Provide the (X, Y) coordinate of the cell's center where the given text is located.  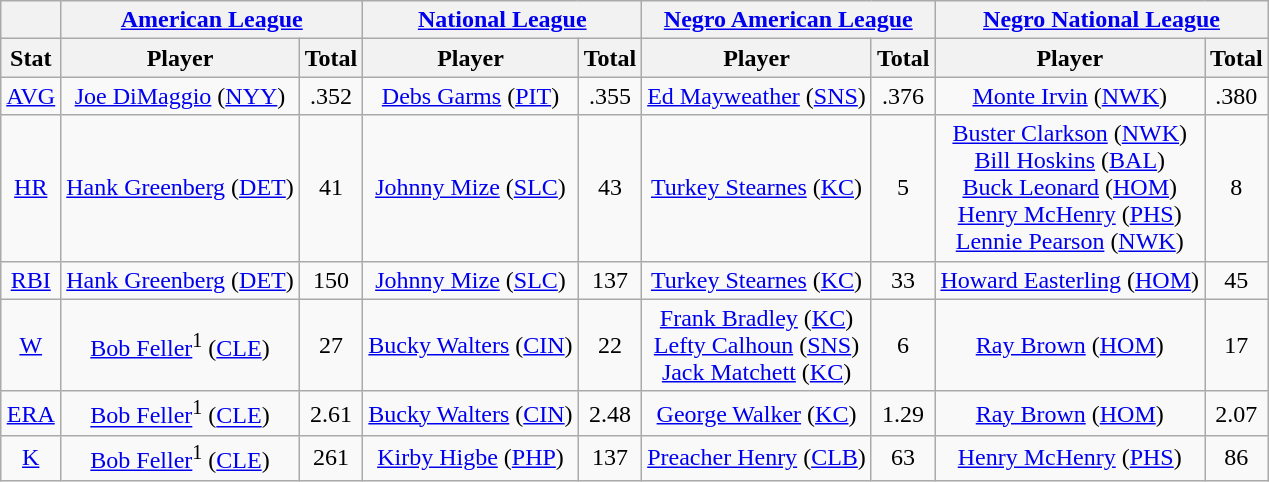
HR (31, 188)
Howard Easterling (HOM) (1070, 280)
2.48 (610, 414)
Preacher Henry (CLB) (757, 458)
41 (331, 188)
86 (1237, 458)
33 (903, 280)
Kirby Higbe (PHP) (470, 458)
Frank Bradley (KC)Lefty Calhoun (SNS)Jack Matchett (KC) (757, 345)
Debs Garms (PIT) (470, 96)
1.29 (903, 414)
45 (1237, 280)
261 (331, 458)
Buster Clarkson (NWK)Bill Hoskins (BAL)Buck Leonard (HOM)Henry McHenry (PHS)Lennie Pearson (NWK) (1070, 188)
Joe DiMaggio (NYY) (180, 96)
43 (610, 188)
.376 (903, 96)
Negro American League (788, 20)
8 (1237, 188)
17 (1237, 345)
Negro National League (1102, 20)
W (31, 345)
.355 (610, 96)
Henry McHenry (PHS) (1070, 458)
RBI (31, 280)
6 (903, 345)
Stat (31, 58)
63 (903, 458)
27 (331, 345)
.380 (1237, 96)
150 (331, 280)
ERA (31, 414)
George Walker (KC) (757, 414)
American League (212, 20)
K (31, 458)
AVG (31, 96)
National League (502, 20)
22 (610, 345)
.352 (331, 96)
Monte Irvin (NWK) (1070, 96)
Ed Mayweather (SNS) (757, 96)
5 (903, 188)
2.07 (1237, 414)
2.61 (331, 414)
